Determine the (x, y) coordinate at the center of the cell enclosing the given text.  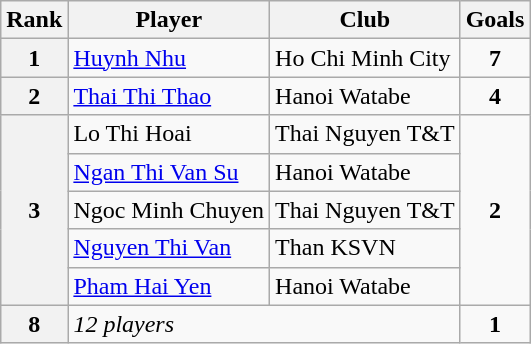
Ngan Thi Van Su (169, 172)
12 players (264, 324)
Than KSVN (366, 248)
Lo Thi Hoai (169, 134)
Club (366, 20)
8 (34, 324)
Ho Chi Minh City (366, 58)
7 (495, 58)
Nguyen Thi Van (169, 248)
Rank (34, 20)
Huynh Nhu (169, 58)
Goals (495, 20)
4 (495, 96)
Pham Hai Yen (169, 286)
Ngoc Minh Chuyen (169, 210)
Thai Thi Thao (169, 96)
3 (34, 210)
Player (169, 20)
